Find where the given text appears and provide that cell's center as [X, Y] coordinate. 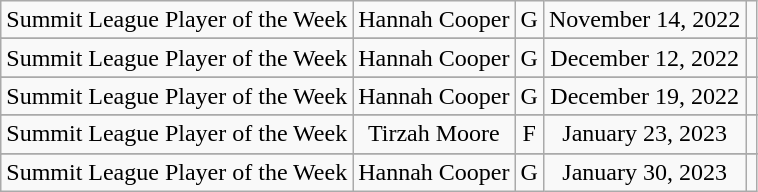
December 12, 2022 [644, 58]
F [529, 134]
December 19, 2022 [644, 96]
January 23, 2023 [644, 134]
January 30, 2023 [644, 172]
Tirzah Moore [434, 134]
November 14, 2022 [644, 20]
